Find where the given text appears and provide that cell's center as (x, y) coordinate. 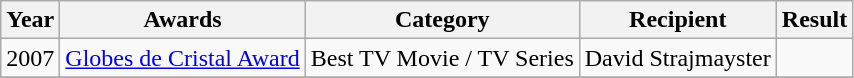
Result (814, 20)
2007 (30, 58)
Globes de Cristal Award (182, 58)
Best TV Movie / TV Series (442, 58)
Recipient (678, 20)
Awards (182, 20)
David Strajmayster (678, 58)
Category (442, 20)
Year (30, 20)
